Provide the (x, y) coordinate of the cell's center where the given text is located.  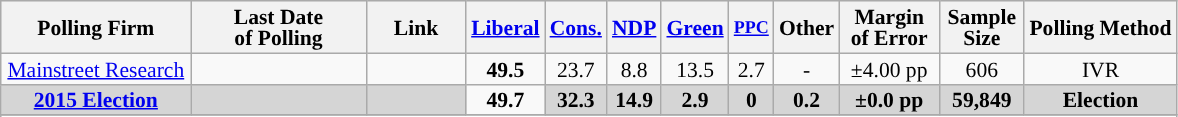
2.7 (752, 68)
Link (416, 27)
606 (982, 68)
Polling Firm (96, 27)
32.3 (576, 100)
23.7 (576, 68)
Other (806, 27)
Polling Method (1100, 27)
±4.00 pp (889, 68)
Cons. (576, 27)
2015 Election (96, 100)
2.9 (694, 100)
Green (694, 27)
0.2 (806, 100)
- (806, 68)
Last Dateof Polling (278, 27)
Election (1100, 100)
13.5 (694, 68)
IVR (1100, 68)
49.7 (505, 100)
59,849 (982, 100)
NDP (634, 27)
Mainstreet Research (96, 68)
Liberal (505, 27)
PPC (752, 27)
8.8 (634, 68)
±0.0 pp (889, 100)
49.5 (505, 68)
Marginof Error (889, 27)
SampleSize (982, 27)
0 (752, 100)
14.9 (634, 100)
